Return (X, Y) of the center of cell containing provided text 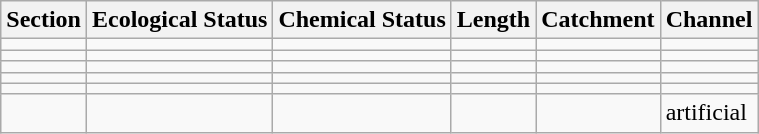
Section (44, 20)
Chemical Status (362, 20)
Catchment (598, 20)
artificial (709, 113)
Channel (709, 20)
Ecological Status (179, 20)
Length (493, 20)
